Pinpoint the cell where the given text exists, returning its (X, Y) midpoint coordinate. 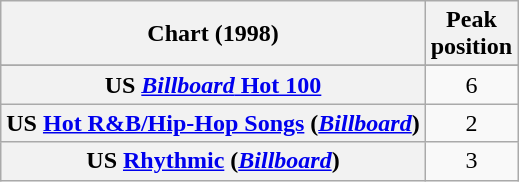
3 (471, 161)
US Hot R&B/Hip-Hop Songs (Billboard) (213, 123)
Peakposition (471, 34)
US Billboard Hot 100 (213, 85)
6 (471, 85)
US Rhythmic (Billboard) (213, 161)
2 (471, 123)
Chart (1998) (213, 34)
